Provide the (x, y) coordinate of the cell's center where the given text is located.  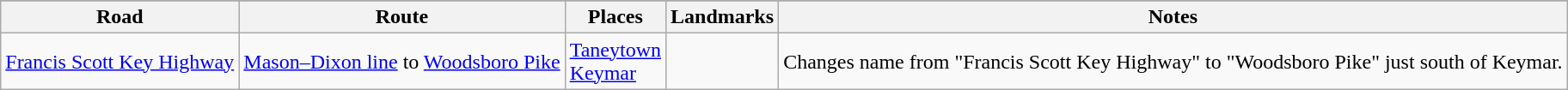
Mason–Dixon line to Woodsboro Pike (402, 62)
Places (616, 17)
TaneytownKeymar (616, 62)
Notes (1173, 17)
Route (402, 17)
Road (120, 17)
Francis Scott Key Highway (120, 62)
Landmarks (722, 17)
Changes name from "Francis Scott Key Highway" to "Woodsboro Pike" just south of Keymar. (1173, 62)
